Pinpoint the cell where the given text exists, returning its (X, Y) midpoint coordinate. 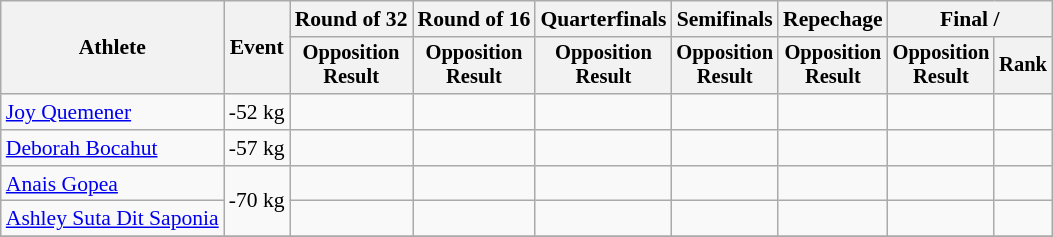
Joy Quemener (112, 112)
Repechage (833, 19)
Deborah Bocahut (112, 148)
Final / (970, 19)
Round of 16 (474, 19)
Anais Gopea (112, 184)
Event (257, 48)
-52 kg (257, 112)
-70 kg (257, 202)
-57 kg (257, 148)
Ashley Suta Dit Saponia (112, 219)
Rank (1023, 66)
Athlete (112, 48)
Semifinals (724, 19)
Quarterfinals (603, 19)
Round of 32 (352, 19)
